Find where the given text appears and provide that cell's center as (X, Y) coordinate. 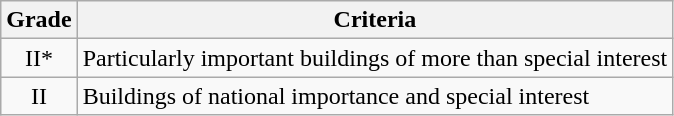
II (39, 96)
Buildings of national importance and special interest (375, 96)
II* (39, 58)
Particularly important buildings of more than special interest (375, 58)
Grade (39, 20)
Criteria (375, 20)
